Extract the [x, y] coordinate from the center of the cell holding the provided text.  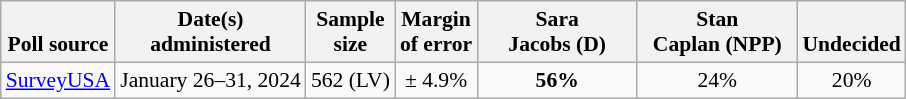
24% [717, 80]
StanCaplan (NPP) [717, 32]
SurveyUSA [58, 80]
± 4.9% [436, 80]
SaraJacobs (D) [557, 32]
562 (LV) [350, 80]
56% [557, 80]
January 26–31, 2024 [210, 80]
Marginof error [436, 32]
Poll source [58, 32]
Samplesize [350, 32]
Undecided [851, 32]
Date(s)administered [210, 32]
20% [851, 80]
